From the cell containing the given text, extract its center point as [X, Y] coordinate. 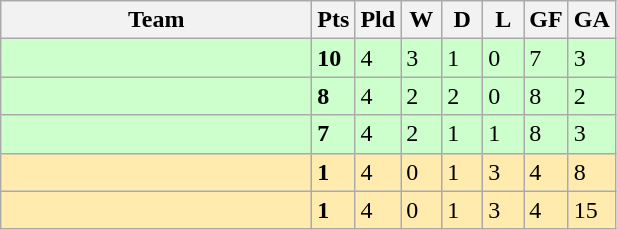
Team [156, 20]
15 [592, 210]
GA [592, 20]
GF [546, 20]
L [504, 20]
W [422, 20]
Pts [334, 20]
D [462, 20]
10 [334, 58]
Pld [378, 20]
